For the text-containing cell, return its midpoint in (X, Y) coordinate format. 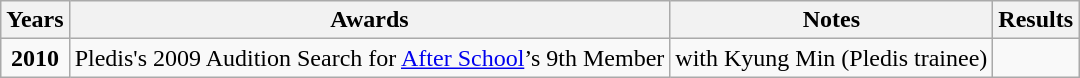
with Kyung Min (Pledis trainee) (832, 58)
2010 (35, 58)
Years (35, 20)
Notes (832, 20)
Results (1036, 20)
Pledis's 2009 Audition Search for After School’s 9th Member (370, 58)
Awards (370, 20)
